Provide the (x, y) coordinate of the cell's center where the given text is located.  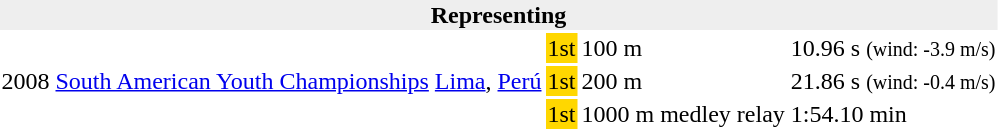
100 m (683, 48)
1000 m medley relay (683, 114)
South American Youth Championships (242, 81)
200 m (683, 81)
Representing (498, 15)
Lima, Perú (488, 81)
10.96 s (wind: -3.9 m/s) (893, 48)
2008 (26, 81)
1:54.10 min (893, 114)
21.86 s (wind: -0.4 m/s) (893, 81)
